Capture the cell that displays the provided text and extract its [x, y] central coordinate. 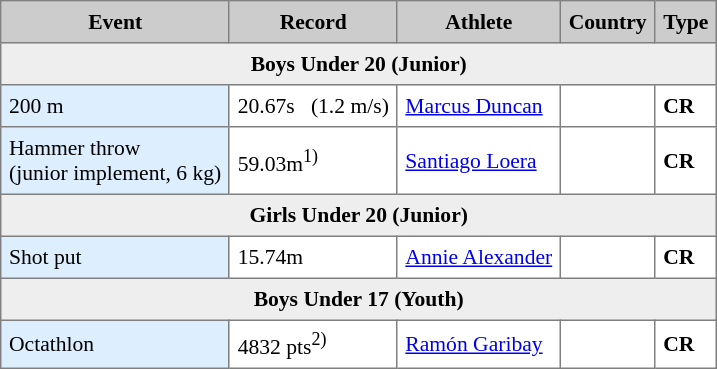
Country [607, 22]
Boys Under 17 (Youth) [359, 299]
Octathlon [116, 344]
Type [686, 22]
Hammer throw (junior implement, 6 kg) [116, 161]
Santiago Loera [478, 161]
15.74m [313, 257]
59.03m1) [313, 161]
Ramón Garibay [478, 344]
20.67s (1.2 m/s) [313, 106]
Marcus Duncan [478, 106]
Boys Under 20 (Junior) [359, 64]
Annie Alexander [478, 257]
Girls Under 20 (Junior) [359, 215]
Athlete [478, 22]
Record [313, 22]
Event [116, 22]
200 m [116, 106]
Shot put [116, 257]
4832 pts2) [313, 344]
